Identify which cell holds the provided text, then report its [X, Y] central coordinate. 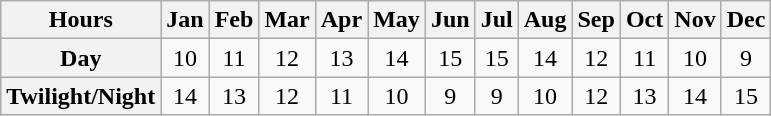
Feb [234, 20]
Day [81, 58]
Sep [596, 20]
Apr [341, 20]
Aug [545, 20]
Nov [695, 20]
Jan [185, 20]
Hours [81, 20]
Jul [496, 20]
May [397, 20]
Twilight/Night [81, 96]
Jun [450, 20]
Dec [746, 20]
Mar [287, 20]
Oct [644, 20]
